Return the [x, y] coordinate for the center point of the cell that contains the specified text.  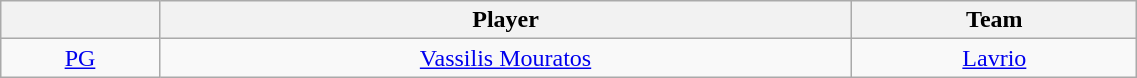
Team [994, 20]
Lavrio [994, 58]
PG [80, 58]
Player [506, 20]
Vassilis Mouratos [506, 58]
